Return (x, y) of the center of cell containing provided text 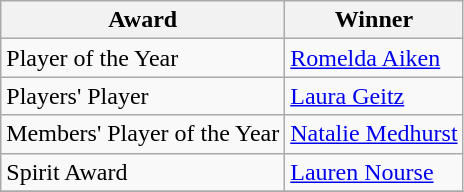
Natalie Medhurst (374, 134)
Lauren Nourse (374, 172)
Award (143, 20)
Player of the Year (143, 58)
Winner (374, 20)
Players' Player (143, 96)
Romelda Aiken (374, 58)
Laura Geitz (374, 96)
Spirit Award (143, 172)
Members' Player of the Year (143, 134)
